Locate the cell with the specified text and output its (x, y) center coordinate. 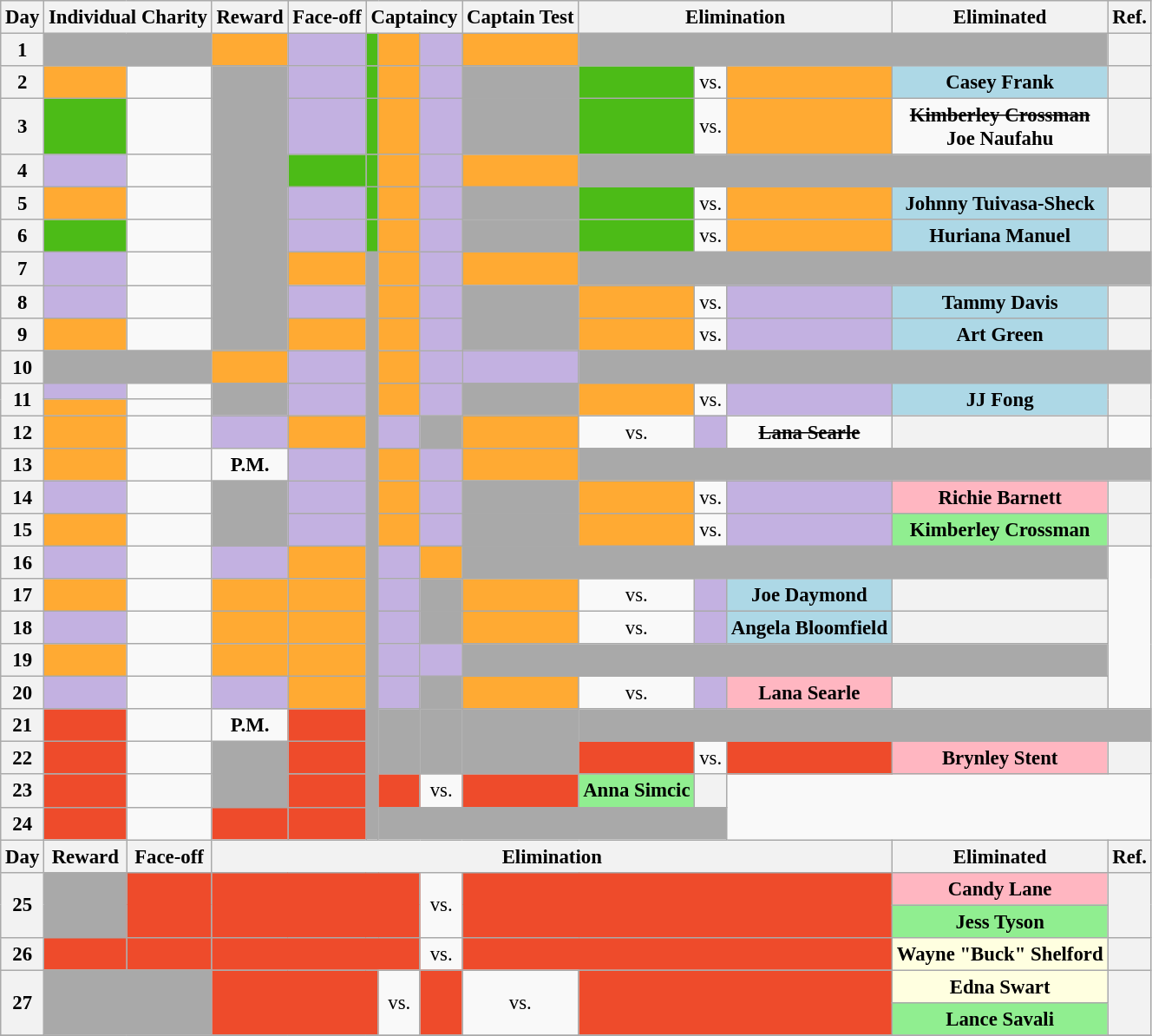
4 (23, 171)
7 (23, 269)
17 (23, 595)
JJ Fong (999, 399)
Candy Lane (999, 888)
Kimberley Crossman (999, 530)
5 (23, 204)
Lance Savali (999, 1020)
Wayne "Buck" Shelford (999, 954)
Joe Daymond (808, 595)
2 (23, 82)
9 (23, 334)
21 (23, 725)
13 (23, 465)
Anna Simcic (637, 791)
12 (23, 432)
Johnny Tuivasa-Sheck (999, 204)
Tammy Davis (999, 302)
Casey Frank (999, 82)
Jess Tyson (999, 921)
25 (23, 904)
Edna Swart (999, 987)
19 (23, 660)
Art Green (999, 334)
16 (23, 562)
Kimberley CrossmanJoe Naufahu (999, 127)
Captaincy (415, 17)
27 (23, 1003)
Individual Charity (128, 17)
18 (23, 628)
8 (23, 302)
Brynley Stent (999, 758)
Angela Bloomfield (808, 628)
14 (23, 497)
3 (23, 127)
6 (23, 237)
11 (23, 399)
15 (23, 530)
23 (23, 791)
10 (23, 367)
20 (23, 693)
26 (23, 954)
22 (23, 758)
24 (23, 823)
Richie Barnett (999, 497)
Huriana Manuel (999, 237)
1 (23, 50)
Captain Test (520, 17)
